Scan for the cell matching the given text and deliver its (X, Y) coordinate at center. 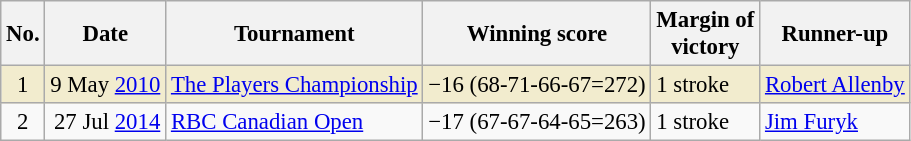
Date (106, 34)
Margin ofvictory (706, 34)
RBC Canadian Open (294, 122)
27 Jul 2014 (106, 122)
−17 (67-67-64-65=263) (537, 122)
Robert Allenby (835, 85)
Winning score (537, 34)
Jim Furyk (835, 122)
−16 (68-71-66-67=272) (537, 85)
2 (23, 122)
The Players Championship (294, 85)
No. (23, 34)
Tournament (294, 34)
9 May 2010 (106, 85)
Runner-up (835, 34)
1 (23, 85)
